Determine the (x, y) coordinate at the center of the cell enclosing the given text.  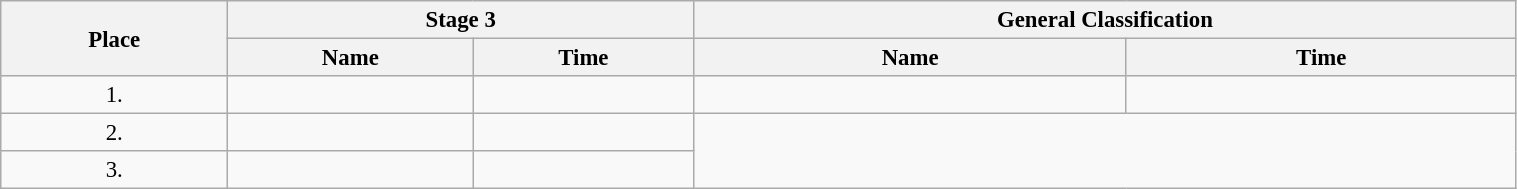
Place (114, 38)
General Classification (1105, 20)
Stage 3 (461, 20)
3. (114, 170)
1. (114, 95)
2. (114, 133)
